Scan for the cell matching the given text and deliver its (x, y) coordinate at center. 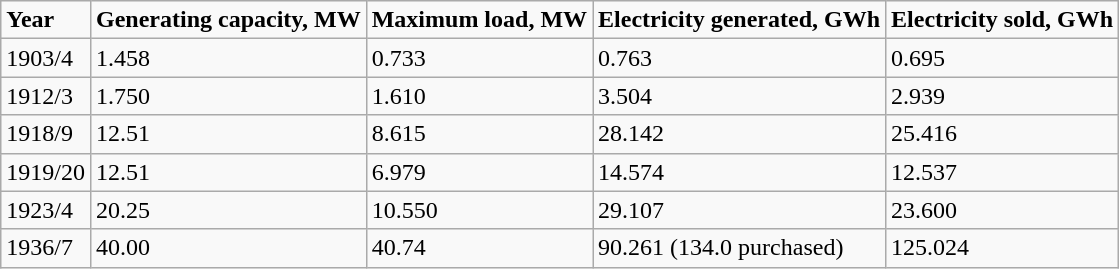
Year (46, 20)
125.024 (1002, 248)
Electricity sold, GWh (1002, 20)
Generating capacity, MW (228, 20)
40.74 (479, 248)
14.574 (740, 172)
0.763 (740, 58)
1919/20 (46, 172)
40.00 (228, 248)
1.458 (228, 58)
1.750 (228, 96)
25.416 (1002, 134)
8.615 (479, 134)
29.107 (740, 210)
1912/3 (46, 96)
6.979 (479, 172)
1923/4 (46, 210)
Maximum load, MW (479, 20)
2.939 (1002, 96)
1.610 (479, 96)
0.695 (1002, 58)
10.550 (479, 210)
1936/7 (46, 248)
0.733 (479, 58)
1903/4 (46, 58)
12.537 (1002, 172)
90.261 (134.0 purchased) (740, 248)
23.600 (1002, 210)
28.142 (740, 134)
Electricity generated, GWh (740, 20)
20.25 (228, 210)
1918/9 (46, 134)
3.504 (740, 96)
